Find where the given text appears and provide that cell's center as [x, y] coordinate. 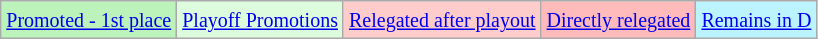
Playoff Promotions [260, 20]
Directly relegated [618, 20]
Relegated after playout [442, 20]
Promoted - 1st place [89, 20]
Remains in D [756, 20]
